Scan for the cell matching the given text and deliver its (X, Y) coordinate at center. 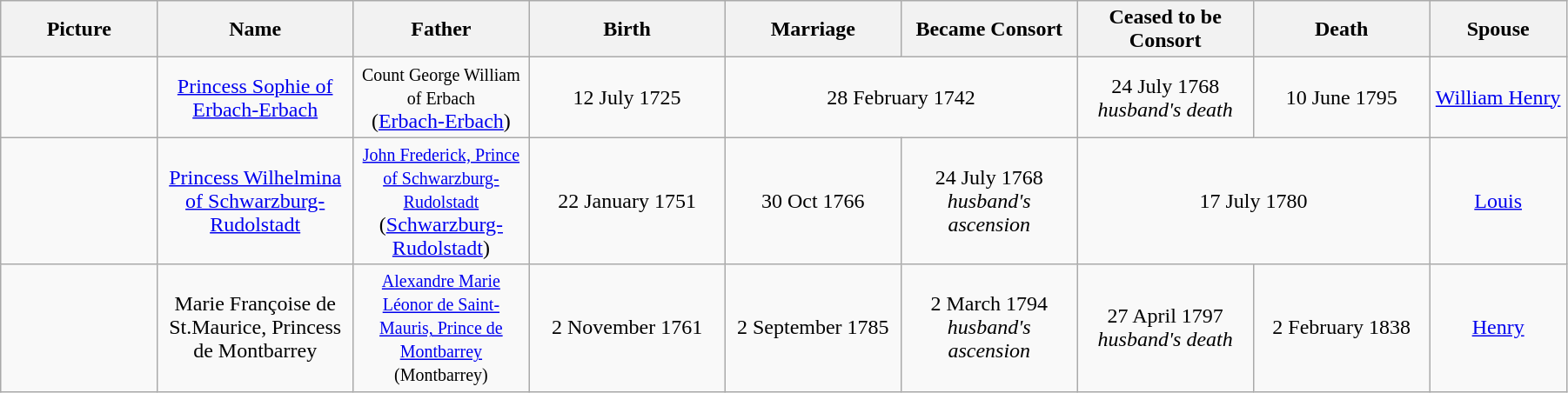
10 June 1795 (1341, 97)
Father (441, 30)
Henry (1498, 328)
24 July 1768husband's death (1165, 97)
Marriage (813, 30)
Spouse (1498, 30)
Picture (79, 30)
Marie Françoise de St.Maurice, Princess de Montbarrey (256, 328)
2 February 1838 (1341, 328)
12 July 1725 (627, 97)
Birth (627, 30)
Name (256, 30)
28 February 1742 (901, 97)
Ceased to be Consort (1165, 30)
Death (1341, 30)
2 September 1785 (813, 328)
27 April 1797husband's death (1165, 328)
22 January 1751 (627, 201)
Alexandre Marie Léonor de Saint-Mauris, Prince de Montbarrey(Montbarrey) (441, 328)
Louis (1498, 201)
2 November 1761 (627, 328)
2 March 1794husband's ascension (989, 328)
24 July 1768husband's ascension (989, 201)
30 Oct 1766 (813, 201)
Became Consort (989, 30)
John Frederick, Prince of Schwarzburg-Rudolstadt(Schwarzburg-Rudolstadt) (441, 201)
Princess Wilhelmina of Schwarzburg-Rudolstadt (256, 201)
Count George William of Erbach(Erbach-Erbach) (441, 97)
Princess Sophie of Erbach-Erbach (256, 97)
William Henry (1498, 97)
17 July 1780 (1253, 201)
